Return (x, y) of the center of cell containing provided text 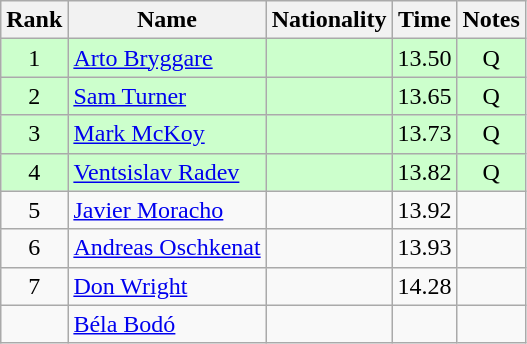
Andreas Oschkenat (167, 248)
7 (34, 286)
4 (34, 172)
Nationality (329, 20)
13.65 (424, 96)
Sam Turner (167, 96)
5 (34, 210)
Javier Moracho (167, 210)
6 (34, 248)
3 (34, 134)
1 (34, 58)
Arto Bryggare (167, 58)
Notes (491, 20)
Name (167, 20)
Mark McKoy (167, 134)
Don Wright (167, 286)
13.93 (424, 248)
13.92 (424, 210)
Ventsislav Radev (167, 172)
14.28 (424, 286)
2 (34, 96)
Time (424, 20)
Béla Bodó (167, 324)
13.50 (424, 58)
Rank (34, 20)
13.73 (424, 134)
13.82 (424, 172)
